Return the [x, y] coordinate for the center point of the cell that contains the specified text.  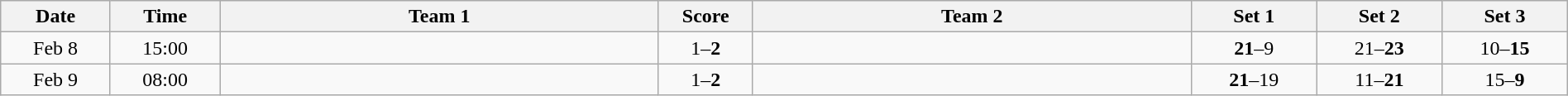
Feb 8 [56, 48]
Feb 9 [56, 79]
Set 3 [1505, 17]
15:00 [165, 48]
Set 1 [1255, 17]
15–9 [1505, 79]
21–9 [1255, 48]
08:00 [165, 79]
11–21 [1379, 79]
Team 2 [972, 17]
Score [705, 17]
10–15 [1505, 48]
21–19 [1255, 79]
Time [165, 17]
Set 2 [1379, 17]
Date [56, 17]
Team 1 [439, 17]
21–23 [1379, 48]
